For the text-containing cell, return its midpoint in [x, y] coordinate format. 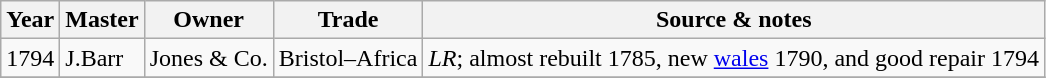
J.Barr [102, 58]
Master [102, 20]
Year [30, 20]
Source & notes [734, 20]
LR; almost rebuilt 1785, new wales 1790, and good repair 1794 [734, 58]
1794 [30, 58]
Trade [348, 20]
Jones & Co. [208, 58]
Owner [208, 20]
Bristol–Africa [348, 58]
